Pinpoint the cell where the given text exists, returning its [x, y] midpoint coordinate. 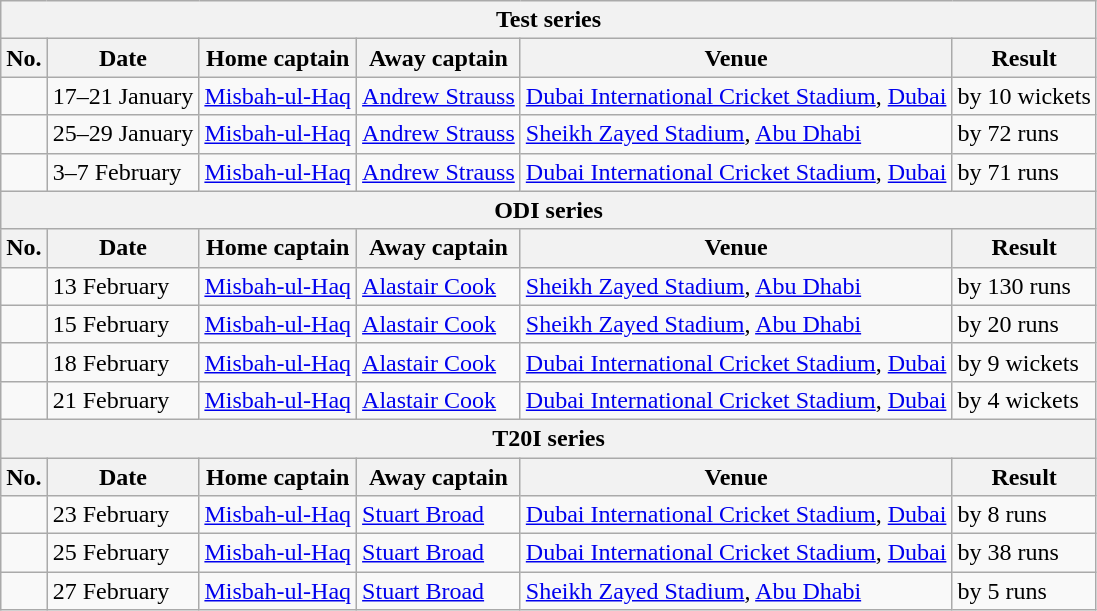
Test series [549, 20]
by 10 wickets [1024, 96]
25–29 January [123, 134]
by 72 runs [1024, 134]
by 4 wickets [1024, 400]
by 130 runs [1024, 286]
T20I series [549, 438]
by 38 runs [1024, 553]
23 February [123, 515]
by 9 wickets [1024, 362]
3–7 February [123, 172]
ODI series [549, 210]
17–21 January [123, 96]
by 71 runs [1024, 172]
18 February [123, 362]
25 February [123, 553]
13 February [123, 286]
by 8 runs [1024, 515]
by 20 runs [1024, 324]
21 February [123, 400]
by 5 runs [1024, 591]
27 February [123, 591]
15 February [123, 324]
